Determine the (X, Y) coordinate at the center of the cell enclosing the given text.  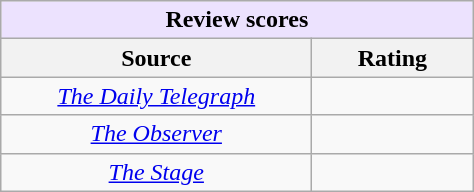
Review scores (237, 20)
The Daily Telegraph (156, 96)
Source (156, 58)
Rating (392, 58)
The Observer (156, 134)
The Stage (156, 172)
